Find where the given text appears and provide that cell's center as [x, y] coordinate. 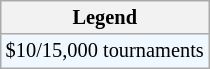
Legend [105, 17]
$10/15,000 tournaments [105, 51]
